Determine the (x, y) coordinate at the center of the cell enclosing the given text.  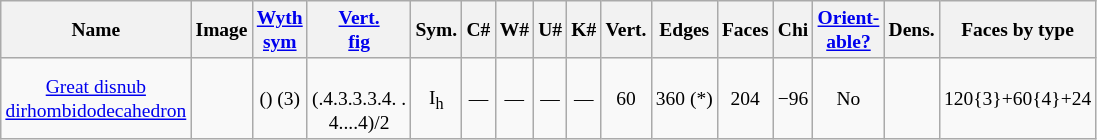
Image (222, 30)
−96 (793, 98)
Orient-able? (848, 30)
Name (96, 30)
120{3}+60{4}+24 (1017, 98)
Faces by type (1017, 30)
() (3) (280, 98)
Sym. (436, 30)
U# (550, 30)
Vert. (626, 30)
Dens. (912, 30)
Faces (745, 30)
W# (514, 30)
360 (*) (684, 98)
204 (745, 98)
C# (478, 30)
K# (584, 30)
Wythsym (280, 30)
Great disnubdirhombidodecahedron (96, 98)
Chi (793, 30)
(.4.3.3.3.4. .4....4)/2 (359, 98)
Vert.fig (359, 30)
Edges (684, 30)
60 (626, 98)
Ih (436, 98)
No (848, 98)
